Locate the cell with the specified text and output its [X, Y] center coordinate. 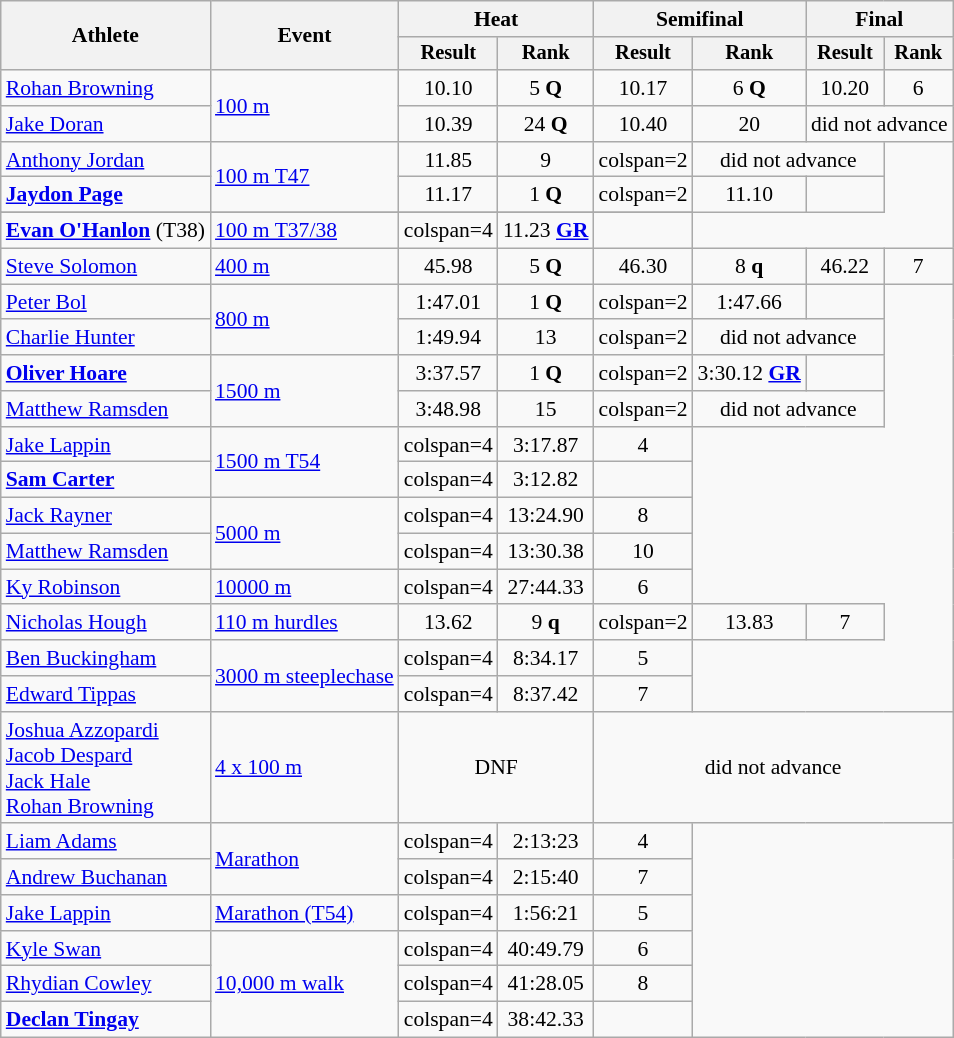
4 x 100 m [304, 768]
10 [644, 552]
13.62 [448, 623]
Oliver Hoare [106, 373]
13.83 [750, 623]
1500 m T54 [304, 462]
9 q [546, 623]
2:15:40 [546, 877]
6 Q [750, 88]
46.22 [845, 267]
Evan O'Hanlon (T38) [106, 231]
9 [546, 160]
38:42.33 [546, 1020]
2:13:23 [546, 842]
8:34.17 [546, 658]
10000 m [304, 587]
10.40 [644, 124]
8:37.42 [546, 694]
100 m T37/38 [304, 231]
24 Q [546, 124]
27:44.33 [546, 587]
DNF [496, 768]
1500 m [304, 390]
Athlete [106, 36]
1:47.01 [448, 302]
Charlie Hunter [106, 338]
3:37.57 [448, 373]
3:12.82 [546, 480]
Peter Bol [106, 302]
Jaydon Page [106, 195]
46.30 [644, 267]
40:49.79 [546, 949]
Anthony Jordan [106, 160]
Semifinal [700, 19]
3:30.12 GR [750, 373]
Ky Robinson [106, 587]
1:49.94 [448, 338]
Ben Buckingham [106, 658]
10.17 [644, 88]
11.23 GR [546, 231]
3:17.87 [546, 445]
10.20 [845, 88]
11.85 [448, 160]
8 q [750, 267]
3000 m steeplechase [304, 676]
110 m hurdles [304, 623]
Declan Tingay [106, 1020]
20 [750, 124]
11.17 [448, 195]
3:48.98 [448, 409]
400 m [304, 267]
Rhydian Cowley [106, 984]
13:30.38 [546, 552]
15 [546, 409]
41:28.05 [546, 984]
1:56:21 [546, 913]
11.10 [750, 195]
Edward Tippas [106, 694]
Heat [496, 19]
Sam Carter [106, 480]
Jack Rayner [106, 516]
10.10 [448, 88]
Event [304, 36]
Marathon (T54) [304, 913]
Nicholas Hough [106, 623]
Joshua Azzopardi Jacob Despard Jack Hale Rohan Browning [106, 768]
13:24.90 [546, 516]
100 m [304, 106]
13 [546, 338]
Kyle Swan [106, 949]
10.39 [448, 124]
100 m T47 [304, 178]
Rohan Browning [106, 88]
Andrew Buchanan [106, 877]
10,000 m walk [304, 984]
1:47.66 [750, 302]
Steve Solomon [106, 267]
Jake Doran [106, 124]
800 m [304, 320]
Marathon [304, 860]
Final [880, 19]
45.98 [448, 267]
5000 m [304, 534]
Liam Adams [106, 842]
